Scan for the cell matching the given text and deliver its (X, Y) coordinate at center. 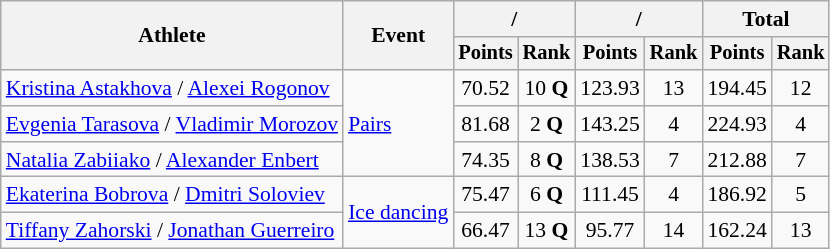
Ice dancing (398, 212)
212.88 (736, 160)
10 Q (547, 88)
224.93 (736, 124)
162.24 (736, 231)
81.68 (485, 124)
5 (801, 195)
Ekaterina Bobrova / Dmitri Soloviev (172, 195)
Pairs (398, 124)
66.47 (485, 231)
6 Q (547, 195)
74.35 (485, 160)
194.45 (736, 88)
123.93 (610, 88)
Kristina Astakhova / Alexei Rogonov (172, 88)
111.45 (610, 195)
8 Q (547, 160)
Event (398, 36)
14 (674, 231)
70.52 (485, 88)
13 Q (547, 231)
Natalia Zabiiako / Alexander Enbert (172, 160)
Athlete (172, 36)
75.47 (485, 195)
95.77 (610, 231)
Evgenia Tarasova / Vladimir Morozov (172, 124)
2 Q (547, 124)
12 (801, 88)
138.53 (610, 160)
Total (766, 19)
143.25 (610, 124)
186.92 (736, 195)
Tiffany Zahorski / Jonathan Guerreiro (172, 231)
